Locate the cell with the specified text and output its (x, y) center coordinate. 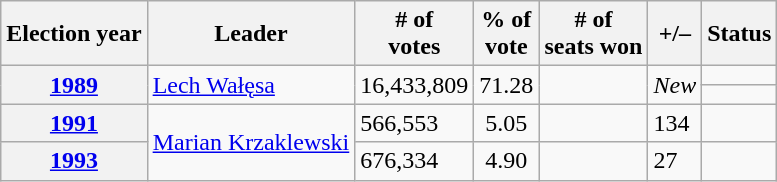
# ofvotes (414, 34)
566,553 (414, 123)
5.05 (506, 123)
134 (675, 123)
1993 (74, 161)
1989 (74, 85)
676,334 (414, 161)
Leader (251, 34)
Marian Krzaklewski (251, 142)
Lech Wałęsa (251, 85)
Election year (74, 34)
71.28 (506, 85)
New (675, 85)
16,433,809 (414, 85)
% ofvote (506, 34)
27 (675, 161)
4.90 (506, 161)
# ofseats won (594, 34)
+/– (675, 34)
Status (740, 34)
1991 (74, 123)
